Locate the cell with the specified text and output its (X, Y) center coordinate. 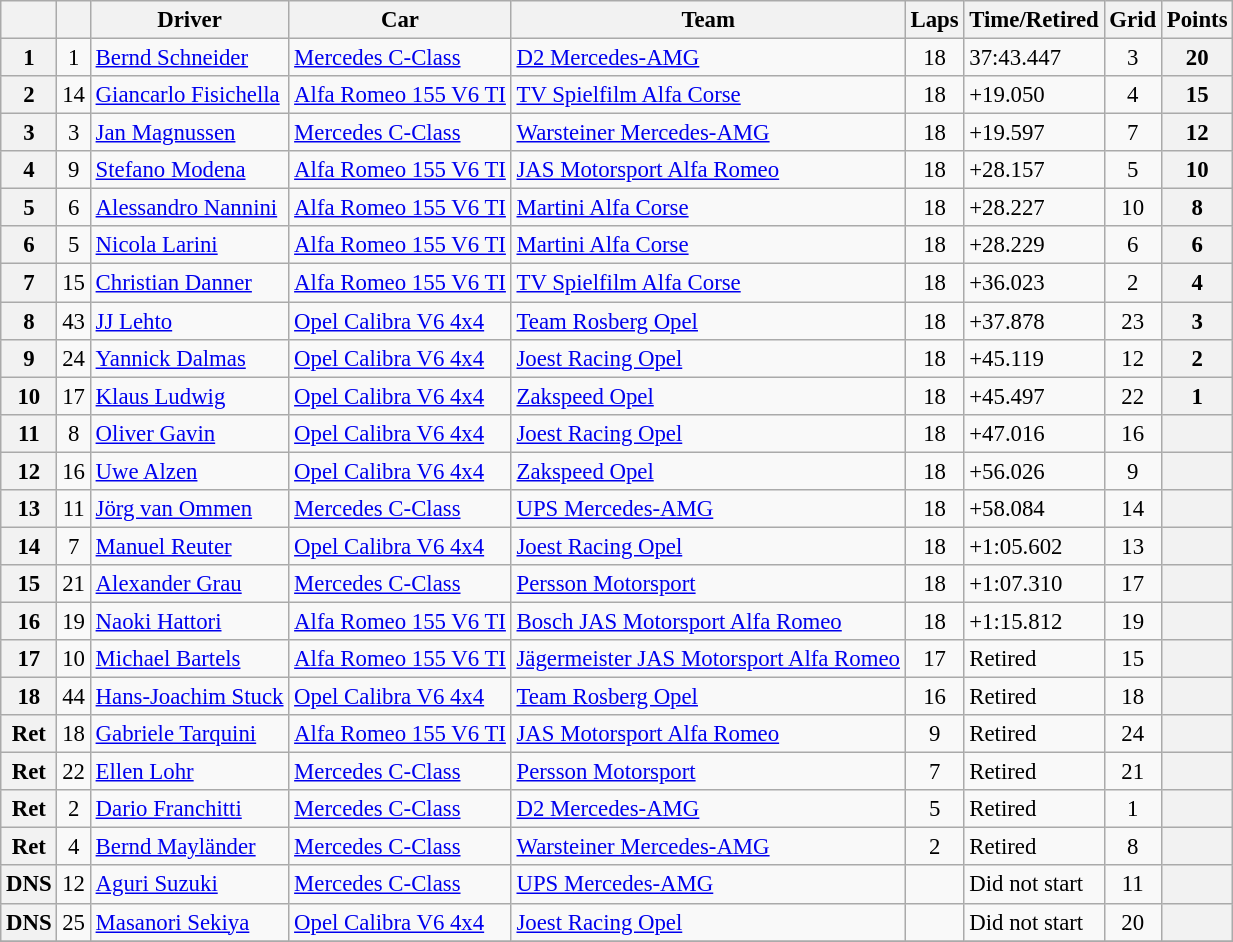
Giancarlo Fisichella (190, 95)
Time/Retired (1034, 20)
23 (1132, 321)
Yannick Dalmas (190, 358)
Bosch JAS Motorsport Alfa Romeo (708, 621)
+45.497 (1034, 396)
Michael Bartels (190, 659)
+19.597 (1034, 133)
+36.023 (1034, 283)
Bernd Schneider (190, 58)
Team (708, 20)
37:43.447 (1034, 58)
+19.050 (1034, 95)
Gabriele Tarquini (190, 734)
Hans-Joachim Stuck (190, 697)
Christian Danner (190, 283)
Grid (1132, 20)
+45.119 (1034, 358)
Alessandro Nannini (190, 208)
Driver (190, 20)
JJ Lehto (190, 321)
+28.229 (1034, 245)
Oliver Gavin (190, 433)
+1:05.602 (1034, 546)
+37.878 (1034, 321)
Manuel Reuter (190, 546)
+28.227 (1034, 208)
Stefano Modena (190, 170)
44 (74, 697)
Jörg van Ommen (190, 509)
Dario Franchitti (190, 809)
Points (1196, 20)
+28.157 (1034, 170)
+1:15.812 (1034, 621)
Naoki Hattori (190, 621)
Masanori Sekiya (190, 922)
Aguri Suzuki (190, 885)
+56.026 (1034, 471)
Nicola Larini (190, 245)
25 (74, 922)
+58.084 (1034, 509)
+1:07.310 (1034, 584)
Ellen Lohr (190, 772)
Alexander Grau (190, 584)
+47.016 (1034, 433)
Klaus Ludwig (190, 396)
Bernd Mayländer (190, 847)
Jägermeister JAS Motorsport Alfa Romeo (708, 659)
Car (400, 20)
Laps (934, 20)
43 (74, 321)
Jan Magnussen (190, 133)
Uwe Alzen (190, 471)
